Scan for the cell matching the given text and deliver its [X, Y] coordinate at center. 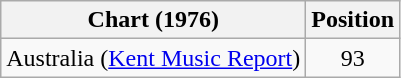
Australia (Kent Music Report) [154, 58]
93 [353, 58]
Position [353, 20]
Chart (1976) [154, 20]
